Output the [X, Y] coordinate of the center of the cell containing the given text.  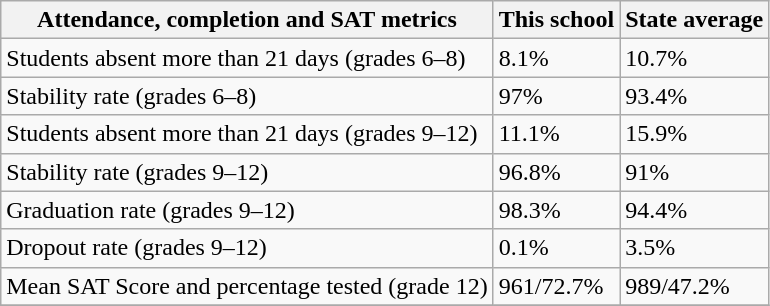
15.9% [694, 134]
96.8% [556, 172]
8.1% [556, 58]
961/72.7% [556, 286]
10.7% [694, 58]
Mean SAT Score and percentage tested (grade 12) [247, 286]
Students absent more than 21 days (grades 6–8) [247, 58]
98.3% [556, 210]
Stability rate (grades 9–12) [247, 172]
Students absent more than 21 days (grades 9–12) [247, 134]
91% [694, 172]
97% [556, 96]
This school [556, 20]
State average [694, 20]
3.5% [694, 248]
Stability rate (grades 6–8) [247, 96]
93.4% [694, 96]
0.1% [556, 248]
989/47.2% [694, 286]
Attendance, completion and SAT metrics [247, 20]
Graduation rate (grades 9–12) [247, 210]
94.4% [694, 210]
Dropout rate (grades 9–12) [247, 248]
11.1% [556, 134]
